Output the (X, Y) coordinate of the center of the cell containing the given text.  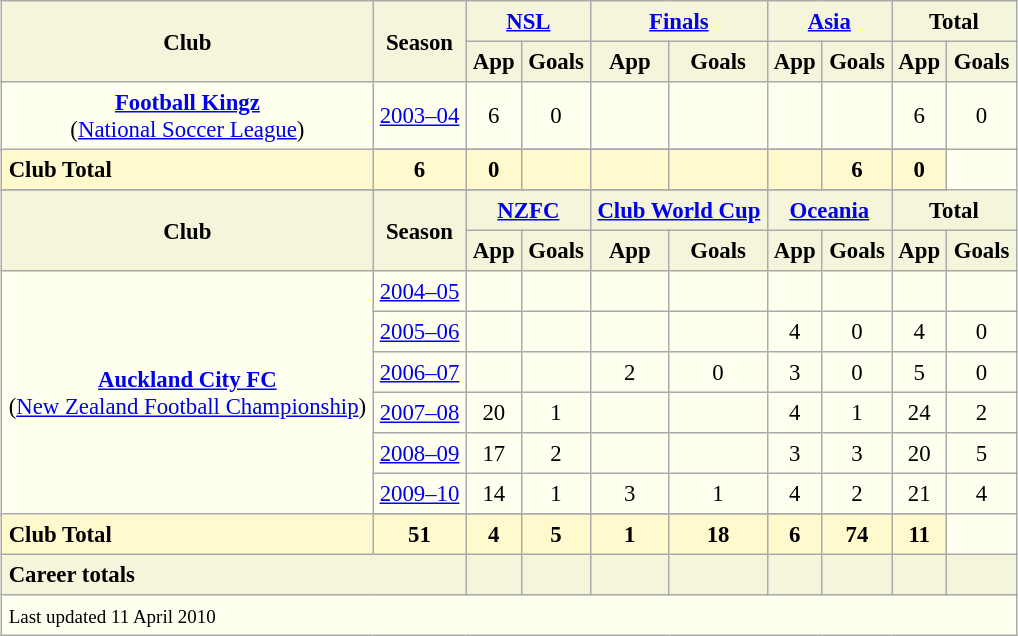
2008–09 (420, 453)
Oceania (830, 210)
2003–04 (420, 116)
51 (420, 534)
21 (920, 493)
2004–05 (420, 291)
2007–08 (420, 412)
Finals (679, 21)
74 (856, 534)
2006–07 (420, 372)
Last updated 11 April 2010 (509, 615)
17 (494, 453)
Auckland City FC(New Zealand Football Championship) (188, 392)
Career totals (234, 574)
NSL (528, 21)
11 (920, 534)
Asia (830, 21)
2005–06 (420, 331)
Football Kingz(National Soccer League) (188, 116)
18 (718, 534)
2009–10 (420, 493)
NZFC (528, 210)
Club World Cup (679, 210)
24 (920, 412)
14 (494, 493)
